Detect which cell encompasses the target text, then output its [x, y] center coordinate. 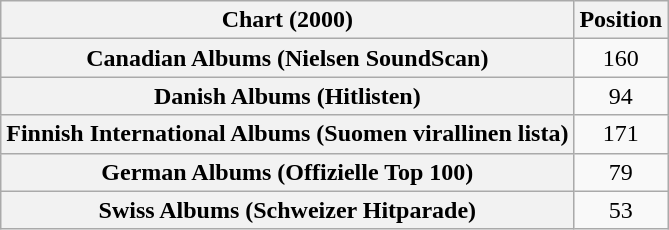
Finnish International Albums (Suomen virallinen lista) [288, 134]
Danish Albums (Hitlisten) [288, 96]
53 [621, 210]
160 [621, 58]
94 [621, 96]
171 [621, 134]
Swiss Albums (Schweizer Hitparade) [288, 210]
79 [621, 172]
Position [621, 20]
Canadian Albums (Nielsen SoundScan) [288, 58]
Chart (2000) [288, 20]
German Albums (Offizielle Top 100) [288, 172]
